Pinpoint the cell where the given text exists, returning its (x, y) midpoint coordinate. 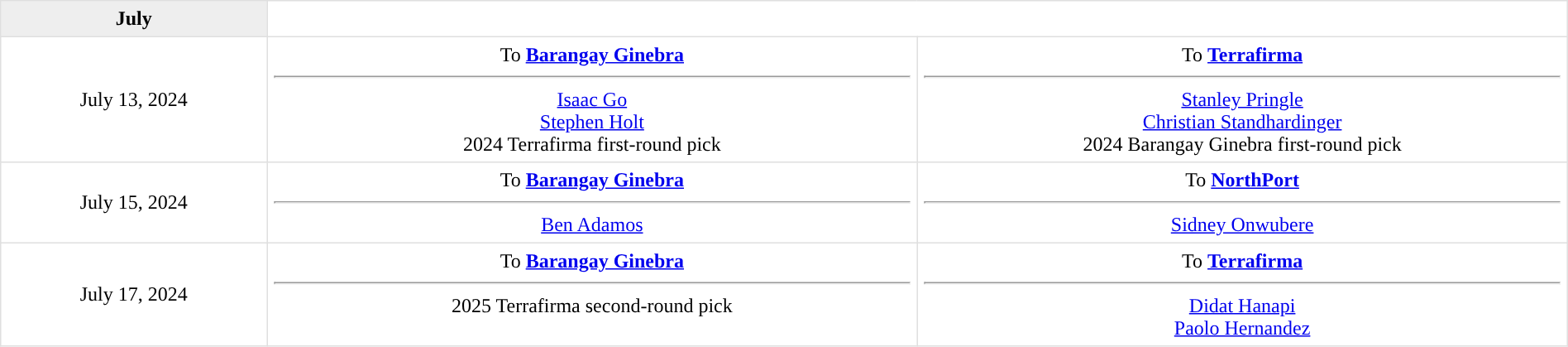
July 15, 2024 (134, 203)
To Barangay GinebraIsaac GoStephen Holt2024 Terrafirma first-round pick (592, 99)
To TerrafirmaDidat HanapiPaolo Hernandez (1242, 294)
To Barangay Ginebra2025 Terrafirma second-round pick (592, 294)
July (134, 19)
July 17, 2024 (134, 294)
To TerrafirmaStanley PringleChristian Standhardinger2024 Barangay Ginebra first-round pick (1242, 99)
To Barangay GinebraBen Adamos (592, 203)
July 13, 2024 (134, 99)
To NorthPortSidney Onwubere (1242, 203)
